Provide the [X, Y] coordinate of the cell's center where the given text is located.  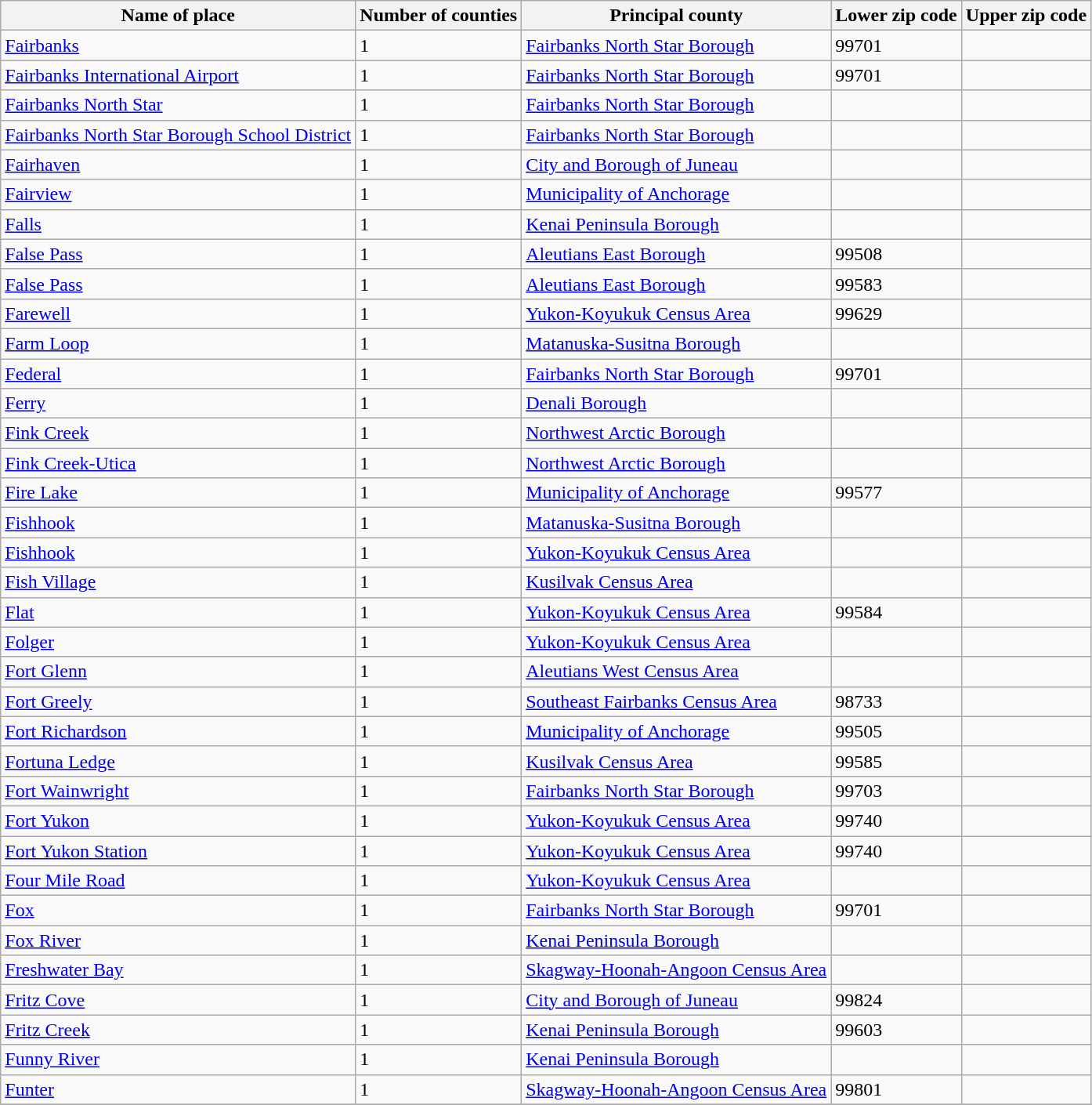
99585 [896, 761]
Fairview [179, 194]
Farm Loop [179, 343]
Fort Yukon Station [179, 850]
Fink Creek [179, 433]
99577 [896, 493]
99603 [896, 1030]
Fairbanks International Airport [179, 75]
99508 [896, 254]
Fort Glenn [179, 672]
Fort Yukon [179, 821]
98733 [896, 701]
Aleutians West Census Area [677, 672]
99629 [896, 313]
Fritz Creek [179, 1030]
Folger [179, 642]
Fox River [179, 940]
Funter [179, 1089]
Fire Lake [179, 493]
Principal county [677, 16]
Fairhaven [179, 165]
Funny River [179, 1060]
Fox [179, 911]
Fritz Cove [179, 1000]
Fort Wainwright [179, 791]
Ferry [179, 404]
Number of counties [439, 16]
Fairbanks North Star Borough School District [179, 135]
Fairbanks [179, 45]
Fink Creek-Utica [179, 463]
Southeast Fairbanks Census Area [677, 701]
Lower zip code [896, 16]
Fort Greely [179, 701]
Flat [179, 612]
Fortuna Ledge [179, 761]
Fish Village [179, 582]
99801 [896, 1089]
Denali Borough [677, 404]
99584 [896, 612]
99505 [896, 731]
Federal [179, 374]
99583 [896, 284]
Name of place [179, 16]
Farewell [179, 313]
Four Mile Road [179, 881]
99703 [896, 791]
Falls [179, 224]
Freshwater Bay [179, 970]
99824 [896, 1000]
Upper zip code [1026, 16]
Fort Richardson [179, 731]
Fairbanks North Star [179, 105]
